Search for the cell housing the specified text and yield its [x, y] center coordinate. 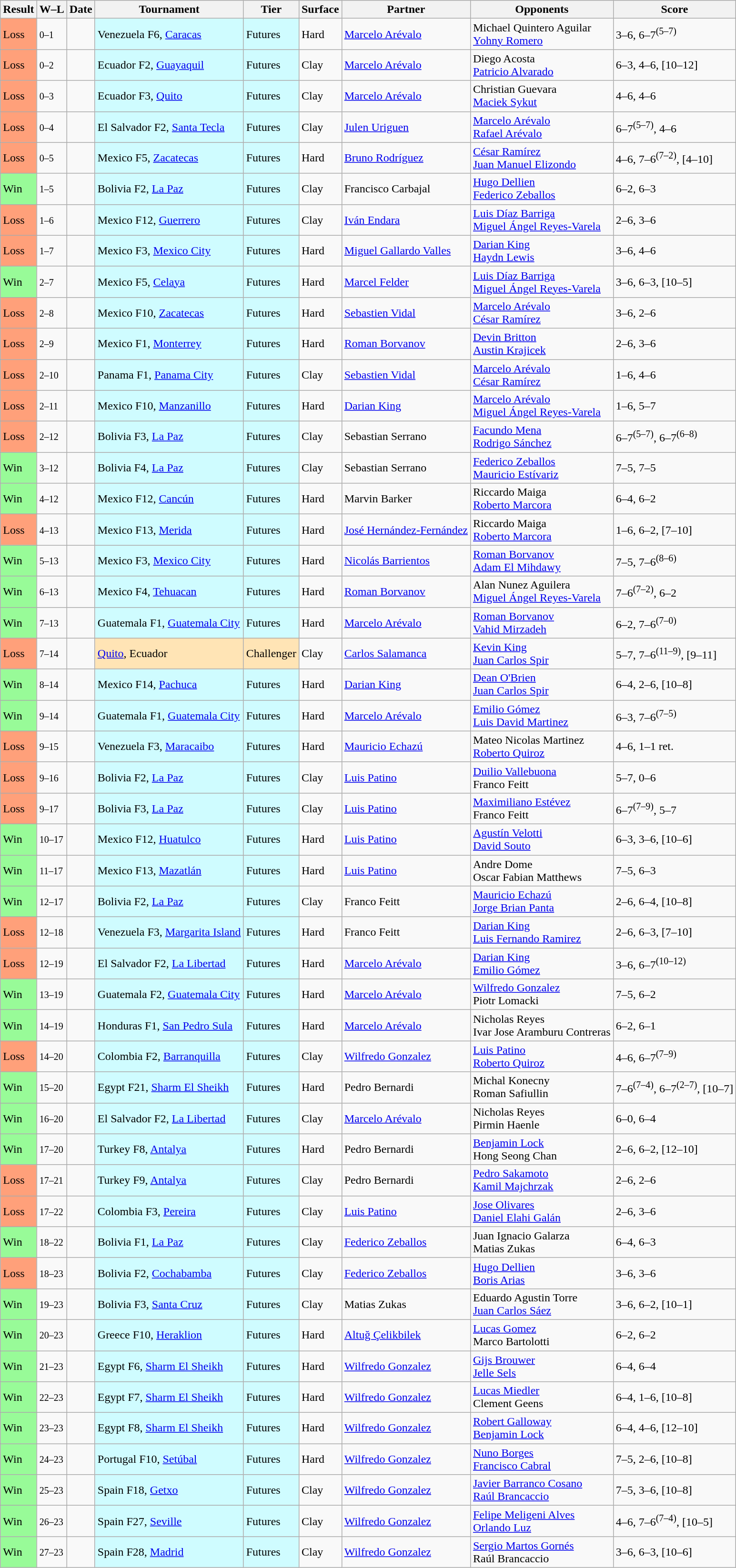
3–6, 3–6 [675, 1273]
3–6, 4–6 [675, 250]
23–23 [51, 1428]
Emilio Gómez Luis David Martinez [542, 715]
Spain F18, Getxo [169, 1490]
El Salvador F2, Santa Tecla [169, 127]
W–L [51, 10]
Pedro Sakamoto Kamil Majchrzak [542, 1180]
6–7(5–7), 6–7(6–8) [675, 437]
7–5, 7–5 [675, 468]
2–6, 6–2, [12–10] [675, 1149]
3–6, 6–7(10–12) [675, 964]
Roman Borvanov Vahid Mirzadeh [542, 623]
Mexico F12, Cancún [169, 499]
Agustín Velotti David Souto [542, 839]
Devin Britton Austin Krajicek [542, 344]
Eduardo Agustin Torre Juan Carlos Sáez [542, 1304]
5–7, 0–6 [675, 777]
Egypt F8, Sharm El Sheikh [169, 1428]
Mauricio Echazú Jorge Brian Panta [542, 902]
4–6, 7–6(7–4), [10–5] [675, 1521]
Hugo Dellien Boris Arias [542, 1273]
Ecuador F3, Quito [169, 96]
Matias Zukas [406, 1304]
Marcel Felder [406, 282]
Turkey F8, Antalya [169, 1149]
Darian King Emilio Gómez [542, 964]
9–15 [51, 747]
Mexico F12, Guerrero [169, 220]
4–6, 4–6 [675, 96]
1–5 [51, 189]
6–3, 4–6, [10–12] [675, 65]
Alan Nunez Aguilera Miguel Ángel Reyes-Varela [542, 591]
6–3, 3–6, [10–6] [675, 839]
Iván Endara [406, 220]
Nuno Borges Francisco Cabral [542, 1459]
Diego Acosta Patricio Alvarado [542, 65]
Federico Zeballos Mauricio Estívariz [542, 468]
Tier [271, 10]
2–6, 6–3, [7–10] [675, 932]
Bolivia F2, Cochabamba [169, 1273]
0–5 [51, 158]
Roman Borvanov Adam El Mihdawy [542, 561]
Kevin King Juan Carlos Spir [542, 653]
Miguel Gallardo Valles [406, 250]
Spain F28, Madrid [169, 1552]
Challenger [271, 653]
Andre Dome Oscar Fabian Matthews [542, 870]
Facundo Mena Rodrigo Sánchez [542, 437]
Carlos Salamanca [406, 653]
0–3 [51, 96]
24–23 [51, 1459]
Turkey F9, Antalya [169, 1180]
Colombia F2, Barranquilla [169, 1056]
7–13 [51, 623]
Mexico F13, Mazatlán [169, 870]
3–6, 2–6 [675, 312]
8–14 [51, 685]
7–5, 6–2 [675, 994]
9–17 [51, 809]
22–23 [51, 1397]
Guatemala F2, Guatemala City [169, 994]
Venezuela F3, Margarita Island [169, 932]
6–3, 7–6(7–5) [675, 715]
Javier Barranco Cosano Raúl Brancaccio [542, 1490]
3–6, 6–7(5–7) [675, 34]
Altuğ Çelikbilek [406, 1335]
6–0, 6–4 [675, 1118]
Wilfredo Gonzalez Piotr Lomacki [542, 994]
Benjamin Lock Hong Seong Chan [542, 1149]
Partner [406, 10]
Gijs Brouwer Jelle Sels [542, 1366]
7–14 [51, 653]
Lucas Miedler Clement Geens [542, 1397]
Juan Ignacio Galarza Matias Zukas [542, 1242]
Mexico F4, Tehuacan [169, 591]
4–6, 6–7(7–9) [675, 1056]
4–13 [51, 529]
Darian King Luis Fernando Ramirez [542, 932]
9–14 [51, 715]
20–23 [51, 1335]
6–2, 6–2 [675, 1335]
Venezuela F3, Maracaibo [169, 747]
José Hernández-Fernández [406, 529]
Nicholas Reyes Ivar Jose Aramburu Contreras [542, 1026]
3–6, 6–2, [10–1] [675, 1304]
6–7(5–7), 4–6 [675, 127]
Felipe Meligeni Alves Orlando Luz [542, 1521]
12–19 [51, 964]
25–23 [51, 1490]
Mexico F10, Manzanillo [169, 406]
7–5, 6–3 [675, 870]
6–7(7–9), 5–7 [675, 809]
Result [19, 10]
Michal Konecny Roman Safiullin [542, 1088]
7–5, 3–6, [10–8] [675, 1490]
Colombia F3, Pereira [169, 1211]
Nicholas Reyes Pirmin Haenle [542, 1118]
Julen Uriguen [406, 127]
Mauricio Echazú [406, 747]
27–23 [51, 1552]
6–2, 6–3 [675, 189]
Score [675, 10]
6–13 [51, 591]
2–6, 2–6 [675, 1180]
2–7 [51, 282]
3–6, 6–3, [10–6] [675, 1552]
14–20 [51, 1056]
Tournament [169, 10]
Robert Galloway Benjamin Lock [542, 1428]
10–17 [51, 839]
1–7 [51, 250]
Venezuela F6, Caracas [169, 34]
11–17 [51, 870]
Greece F10, Heraklion [169, 1335]
Opponents [542, 10]
Michael Quintero Aguilar Yohny Romero [542, 34]
4–12 [51, 499]
2–9 [51, 344]
Sergio Martos Gornés Raúl Brancaccio [542, 1552]
6–4, 6–4 [675, 1366]
6–2, 6–1 [675, 1026]
Jose Olivares Daniel Elahi Galán [542, 1211]
0–4 [51, 127]
18–23 [51, 1273]
5–13 [51, 561]
Maximiliano Estévez Franco Feitt [542, 809]
Marcelo Arévalo Miguel Ángel Reyes-Varela [542, 406]
6–4, 6–3 [675, 1242]
Duilio Vallebuona Franco Feitt [542, 777]
Egypt F6, Sharm El Sheikh [169, 1366]
Mexico F13, Merida [169, 529]
4–6, 7–6(7–2), [4–10] [675, 158]
15–20 [51, 1088]
17–20 [51, 1149]
12–17 [51, 902]
Mexico F1, Monterrey [169, 344]
Lucas Gomez Marco Bartolotti [542, 1335]
6–4, 2–6, [10–8] [675, 685]
16–20 [51, 1118]
Bolivia F3, Santa Cruz [169, 1304]
Ecuador F2, Guayaquil [169, 65]
7–5, 2–6, [10–8] [675, 1459]
Panama F1, Panama City [169, 374]
12–18 [51, 932]
Mexico F10, Zacatecas [169, 312]
13–19 [51, 994]
6–4, 6–2 [675, 499]
Date [81, 10]
Christian Guevara Maciek Sykut [542, 96]
2–10 [51, 374]
2–12 [51, 437]
Marvin Barker [406, 499]
7–6(7–2), 6–2 [675, 591]
Spain F27, Seville [169, 1521]
26–23 [51, 1521]
Bolivia F1, La Paz [169, 1242]
3–6, 6–3, [10–5] [675, 282]
1–6 [51, 220]
Mexico F14, Pachuca [169, 685]
0–2 [51, 65]
3–12 [51, 468]
14–19 [51, 1026]
21–23 [51, 1366]
1–6, 6–2, [7–10] [675, 529]
Quito, Ecuador [169, 653]
Francisco Carbajal [406, 189]
Egypt F7, Sharm El Sheikh [169, 1397]
Mexico F5, Zacatecas [169, 158]
6–4, 4–6, [12–10] [675, 1428]
Marcelo Arévalo Rafael Arévalo [542, 127]
Luis Patino Roberto Quiroz [542, 1056]
17–21 [51, 1180]
Honduras F1, San Pedro Sula [169, 1026]
19–23 [51, 1304]
7–6(7–4), 6–7(2–7), [10–7] [675, 1088]
Bruno Rodríguez [406, 158]
Mexico F12, Huatulco [169, 839]
Dean O'Brien Juan Carlos Spir [542, 685]
7–5, 7–6(8–6) [675, 561]
5–7, 7–6(11–9), [9–11] [675, 653]
6–2, 7–6(7–0) [675, 623]
Mexico F5, Celaya [169, 282]
Nicolás Barrientos [406, 561]
César Ramírez Juan Manuel Elizondo [542, 158]
2–11 [51, 406]
17–22 [51, 1211]
Hugo Dellien Federico Zeballos [542, 189]
1–6, 4–6 [675, 374]
2–6, 6–4, [10–8] [675, 902]
Darian King Haydn Lewis [542, 250]
Portugal F10, Setúbal [169, 1459]
Surface [320, 10]
Bolivia F4, La Paz [169, 468]
0–1 [51, 34]
18–22 [51, 1242]
4–6, 1–1 ret. [675, 747]
Egypt F21, Sharm El Sheikh [169, 1088]
Mateo Nicolas Martinez Roberto Quiroz [542, 747]
6–4, 1–6, [10–8] [675, 1397]
1–6, 5–7 [675, 406]
9–16 [51, 777]
2–8 [51, 312]
